Search for the cell housing the specified text and yield its (X, Y) center coordinate. 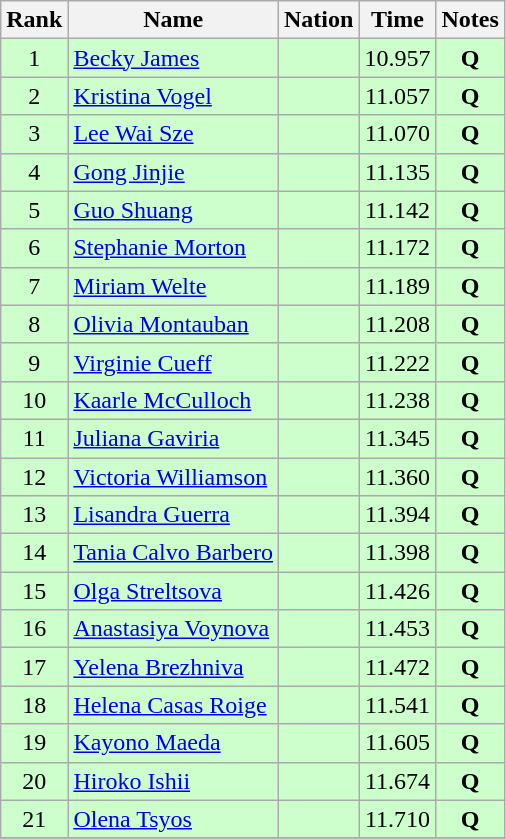
Victoria Williamson (174, 477)
Rank (34, 20)
Kaarle McCulloch (174, 400)
11.208 (398, 324)
21 (34, 819)
Becky James (174, 58)
14 (34, 553)
Kayono Maeda (174, 743)
7 (34, 286)
Helena Casas Roige (174, 705)
11 (34, 438)
8 (34, 324)
Gong Jinjie (174, 172)
6 (34, 248)
11.142 (398, 210)
11.070 (398, 134)
5 (34, 210)
19 (34, 743)
Notes (470, 20)
10.957 (398, 58)
12 (34, 477)
11.674 (398, 781)
3 (34, 134)
11.057 (398, 96)
Stephanie Morton (174, 248)
1 (34, 58)
11.172 (398, 248)
Hiroko Ishii (174, 781)
16 (34, 629)
Time (398, 20)
9 (34, 362)
Olivia Montauban (174, 324)
Olena Tsyos (174, 819)
11.189 (398, 286)
11.398 (398, 553)
Olga Streltsova (174, 591)
Nation (319, 20)
Miriam Welte (174, 286)
Yelena Brezhniva (174, 667)
Lisandra Guerra (174, 515)
11.426 (398, 591)
15 (34, 591)
11.238 (398, 400)
11.541 (398, 705)
11.453 (398, 629)
Guo Shuang (174, 210)
11.605 (398, 743)
Kristina Vogel (174, 96)
11.345 (398, 438)
18 (34, 705)
11.472 (398, 667)
2 (34, 96)
17 (34, 667)
Tania Calvo Barbero (174, 553)
11.394 (398, 515)
11.135 (398, 172)
Juliana Gaviria (174, 438)
11.222 (398, 362)
Virginie Cueff (174, 362)
Lee Wai Sze (174, 134)
11.360 (398, 477)
13 (34, 515)
Anastasiya Voynova (174, 629)
4 (34, 172)
10 (34, 400)
11.710 (398, 819)
20 (34, 781)
Name (174, 20)
